Provide the [x, y] coordinate of the cell's center where the given text is located.  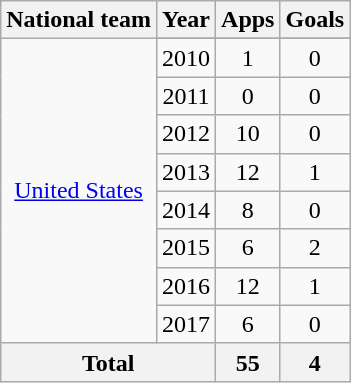
Apps [248, 20]
National team [79, 20]
United States [79, 191]
Year [186, 20]
8 [248, 210]
2017 [186, 324]
2 [315, 248]
2010 [186, 58]
Goals [315, 20]
2014 [186, 210]
Total [108, 362]
2016 [186, 286]
2012 [186, 134]
2015 [186, 248]
2013 [186, 172]
10 [248, 134]
2011 [186, 96]
4 [315, 362]
55 [248, 362]
